Output the [X, Y] coordinate of the center of the cell containing the given text.  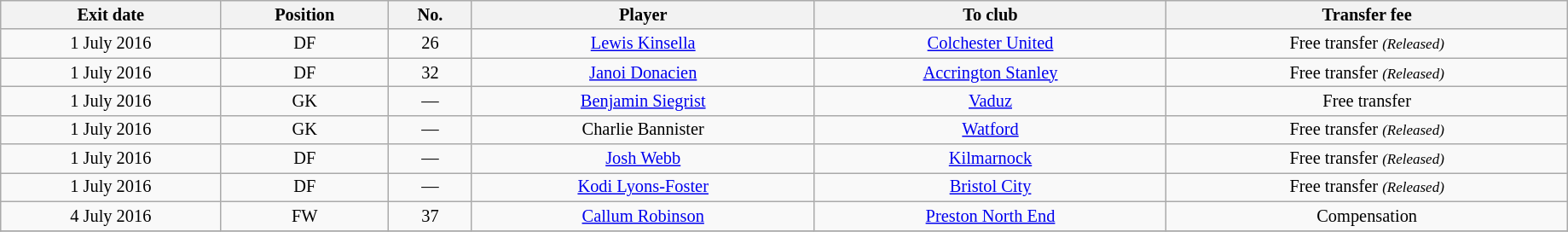
Kodi Lyons-Foster [643, 187]
Lewis Kinsella [643, 43]
Compensation [1367, 216]
Callum Robinson [643, 216]
37 [431, 216]
Watford [991, 130]
Exit date [111, 14]
32 [431, 72]
No. [431, 14]
4 July 2016 [111, 216]
Josh Webb [643, 159]
Free transfer [1367, 101]
Kilmarnock [991, 159]
To club [991, 14]
Benjamin Siegrist [643, 101]
Vaduz [991, 101]
Transfer fee [1367, 14]
Player [643, 14]
Accrington Stanley [991, 72]
Position [305, 14]
26 [431, 43]
Janoi Donacien [643, 72]
Bristol City [991, 187]
FW [305, 216]
Charlie Bannister [643, 130]
Preston North End [991, 216]
Colchester United [991, 43]
